Detect which cell encompasses the target text, then output its (X, Y) center coordinate. 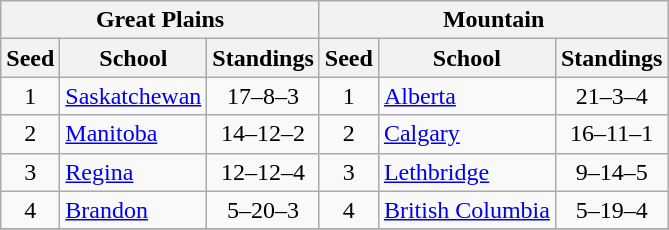
12–12–4 (263, 172)
Alberta (466, 96)
14–12–2 (263, 134)
16–11–1 (611, 134)
Lethbridge (466, 172)
5–19–4 (611, 210)
Manitoba (134, 134)
Mountain (494, 20)
Saskatchewan (134, 96)
5–20–3 (263, 210)
British Columbia (466, 210)
21–3–4 (611, 96)
9–14–5 (611, 172)
Regina (134, 172)
17–8–3 (263, 96)
Calgary (466, 134)
Brandon (134, 210)
Great Plains (160, 20)
